Capture the cell that displays the provided text and extract its (X, Y) central coordinate. 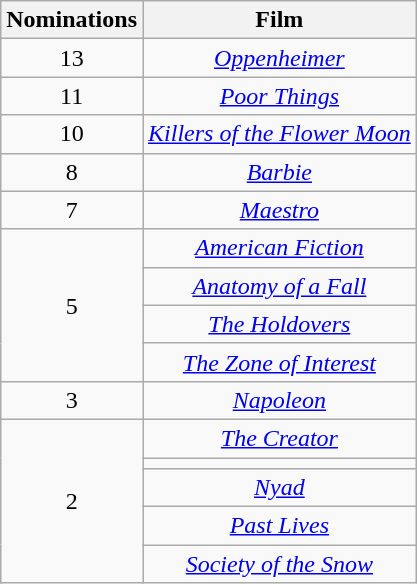
The Creator (279, 438)
Oppenheimer (279, 58)
The Zone of Interest (279, 362)
Society of the Snow (279, 564)
Nominations (72, 20)
7 (72, 210)
Film (279, 20)
Barbie (279, 172)
11 (72, 96)
Past Lives (279, 526)
2 (72, 500)
The Holdovers (279, 324)
10 (72, 134)
Killers of the Flower Moon (279, 134)
8 (72, 172)
American Fiction (279, 248)
Napoleon (279, 400)
Nyad (279, 488)
3 (72, 400)
Poor Things (279, 96)
13 (72, 58)
Maestro (279, 210)
Anatomy of a Fall (279, 286)
5 (72, 305)
